Return (X, Y) of the center of cell containing provided text 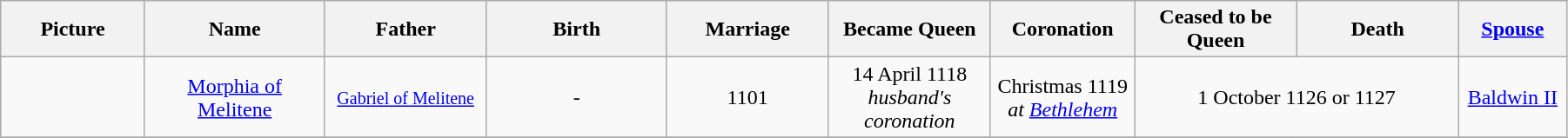
Christmas 1119at Bethlehem (1062, 97)
14 April 1118 husband's coronation (909, 97)
Death (1377, 30)
Became Queen (909, 30)
Ceased to be Queen (1216, 30)
Name (235, 30)
Picture (73, 30)
Father (405, 30)
Coronation (1062, 30)
- (576, 97)
Baldwin II (1512, 97)
Morphia of Melitene (235, 97)
1 October 1126 or 1127 (1297, 97)
Spouse (1512, 30)
Birth (576, 30)
1101 (747, 97)
Gabriel of Melitene (405, 97)
Marriage (747, 30)
